Return (x, y) of the center of cell containing provided text 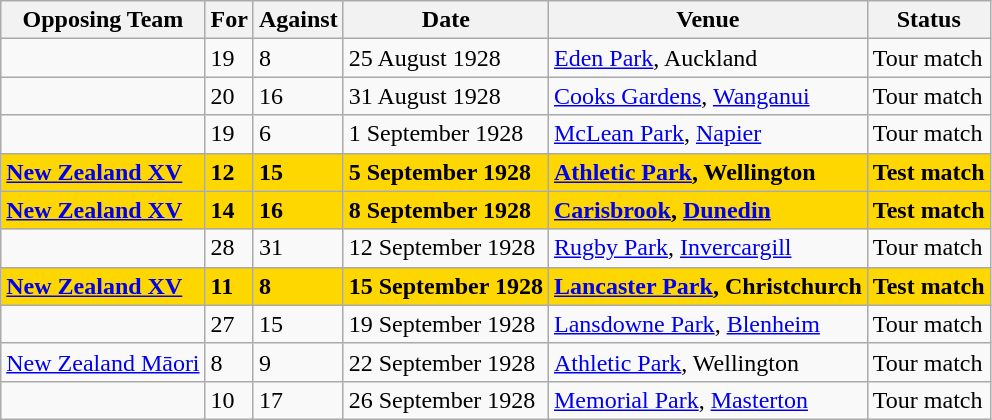
25 August 1928 (446, 58)
27 (229, 324)
17 (298, 400)
McLean Park, Napier (708, 134)
Carisbrook, Dunedin (708, 210)
New Zealand Māori (103, 362)
12 September 1928 (446, 248)
Opposing Team (103, 20)
31 August 1928 (446, 96)
Cooks Gardens, Wanganui (708, 96)
20 (229, 96)
12 (229, 172)
5 September 1928 (446, 172)
19 September 1928 (446, 324)
Memorial Park, Masterton (708, 400)
Eden Park, Auckland (708, 58)
15 September 1928 (446, 286)
Date (446, 20)
For (229, 20)
Lansdowne Park, Blenheim (708, 324)
22 September 1928 (446, 362)
Lancaster Park, Christchurch (708, 286)
1 September 1928 (446, 134)
8 September 1928 (446, 210)
9 (298, 362)
10 (229, 400)
14 (229, 210)
26 September 1928 (446, 400)
Status (928, 20)
Venue (708, 20)
Against (298, 20)
31 (298, 248)
28 (229, 248)
Rugby Park, Invercargill (708, 248)
6 (298, 134)
11 (229, 286)
